Capture the cell that displays the provided text and extract its (X, Y) central coordinate. 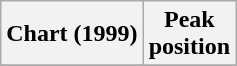
Peakposition (189, 34)
Chart (1999) (72, 34)
